Provide the [x, y] coordinate of the cell's center where the given text is located.  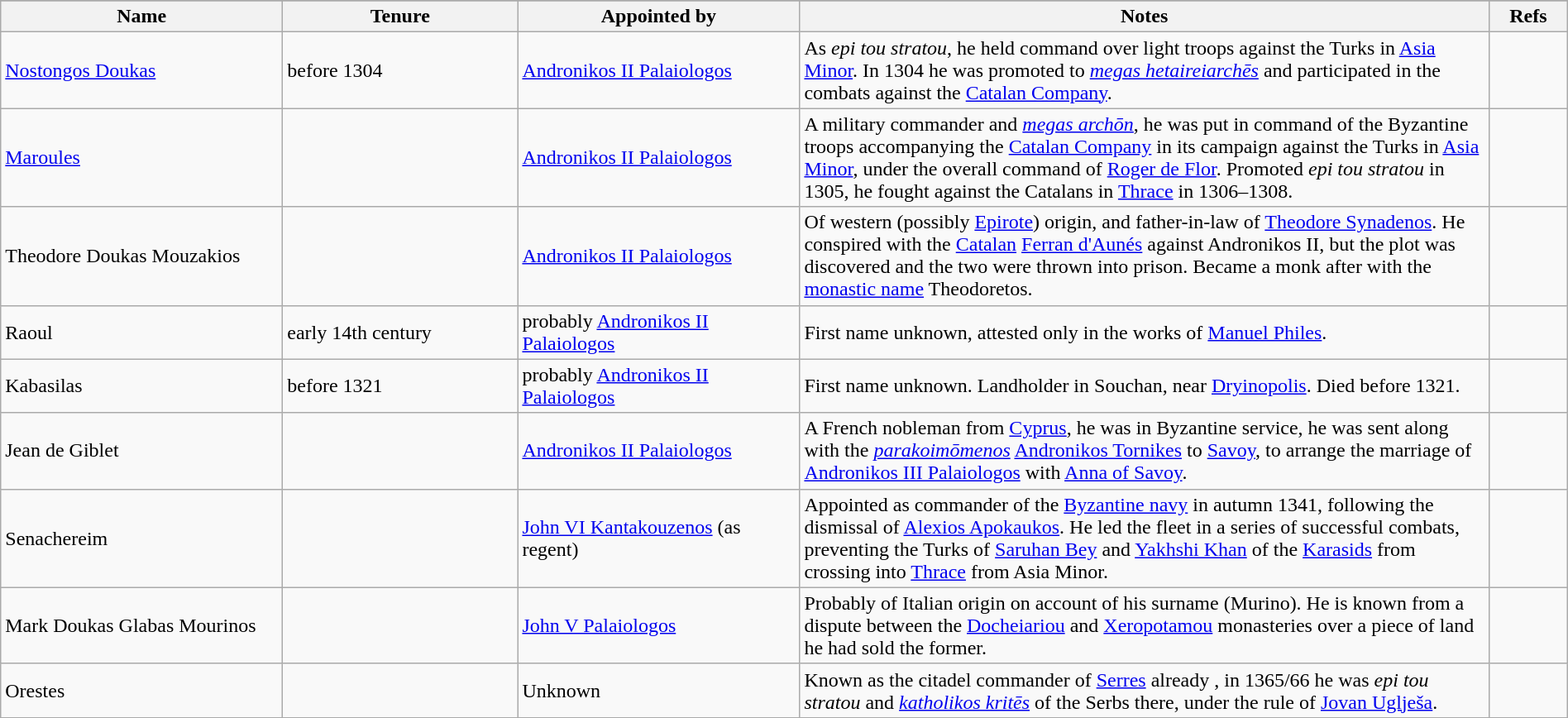
John V Palaiologos [658, 625]
Kabasilas [142, 385]
Orestes [142, 690]
Senachereim [142, 538]
Unknown [658, 690]
First name unknown, attested only in the works of Manuel Philes. [1145, 333]
Maroules [142, 157]
Mark Doukas Glabas Mourinos [142, 625]
Name [142, 17]
Tenure [400, 17]
John VI Kantakouzenos (as regent) [658, 538]
Nostongos Doukas [142, 70]
Theodore Doukas Mouzakios [142, 256]
before 1304 [400, 70]
First name unknown. Landholder in Souchan, near Dryinopolis. Died before 1321. [1145, 385]
Notes [1145, 17]
Jean de Giblet [142, 451]
before 1321 [400, 385]
Refs [1528, 17]
Raoul [142, 333]
early 14th century [400, 333]
Appointed by [658, 17]
